Return the [x, y] coordinate for the center point of the cell that contains the specified text.  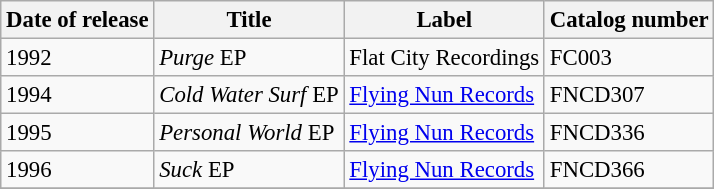
1992 [78, 58]
Flat City Recordings [444, 58]
Catalog number [628, 20]
Purge EP [249, 58]
FNCD307 [628, 95]
Label [444, 20]
1995 [78, 133]
Date of release [78, 20]
Cold Water Surf EP [249, 95]
Title [249, 20]
Personal World EP [249, 133]
FNCD336 [628, 133]
FNCD366 [628, 170]
FC003 [628, 58]
1996 [78, 170]
1994 [78, 95]
Suck EP [249, 170]
